Return the [X, Y] coordinate for the center point of the cell that contains the specified text.  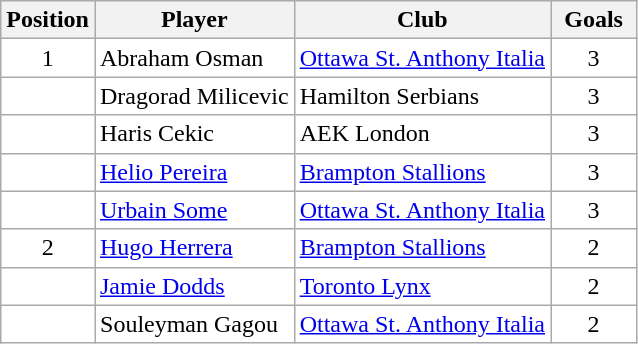
Toronto Lynx [422, 286]
Haris Cekic [194, 134]
Abraham Osman [194, 58]
AEK London [422, 134]
Hugo Herrera [194, 248]
Helio Pereira [194, 172]
Position [48, 20]
Hamilton Serbians [422, 96]
Dragorad Milicevic [194, 96]
Souleyman Gagou [194, 324]
Player [194, 20]
Urbain Some [194, 210]
1 [48, 58]
Club [422, 20]
Jamie Dodds [194, 286]
Goals [594, 20]
